Output the [x, y] coordinate of the center of the cell containing the given text.  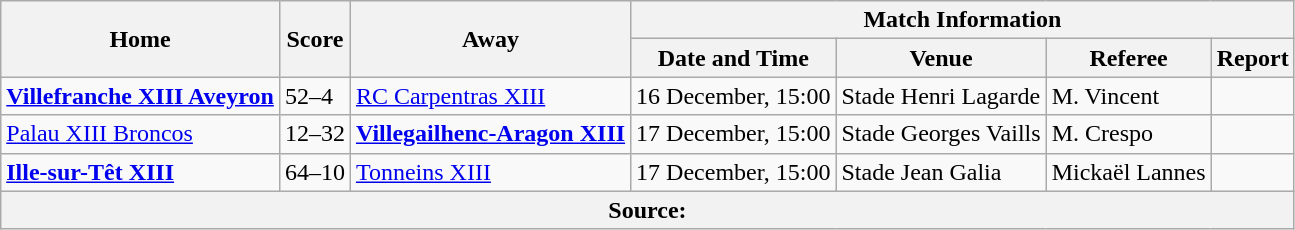
Score [314, 39]
52–4 [314, 96]
Away [490, 39]
Stade Georges Vaills [941, 134]
Source: [648, 210]
Palau XIII Broncos [140, 134]
RC Carpentras XIII [490, 96]
Date and Time [734, 58]
Villegailhenc-Aragon XIII [490, 134]
M. Vincent [1128, 96]
Match Information [963, 20]
Venue [941, 58]
16 December, 15:00 [734, 96]
Ille-sur-Têt XIII [140, 172]
Report [1252, 58]
Stade Henri Lagarde [941, 96]
64–10 [314, 172]
M. Crespo [1128, 134]
Stade Jean Galia [941, 172]
Tonneins XIII [490, 172]
Referee [1128, 58]
Villefranche XIII Aveyron [140, 96]
12–32 [314, 134]
Mickaël Lannes [1128, 172]
Home [140, 39]
